Scan for the cell matching the given text and deliver its [X, Y] coordinate at center. 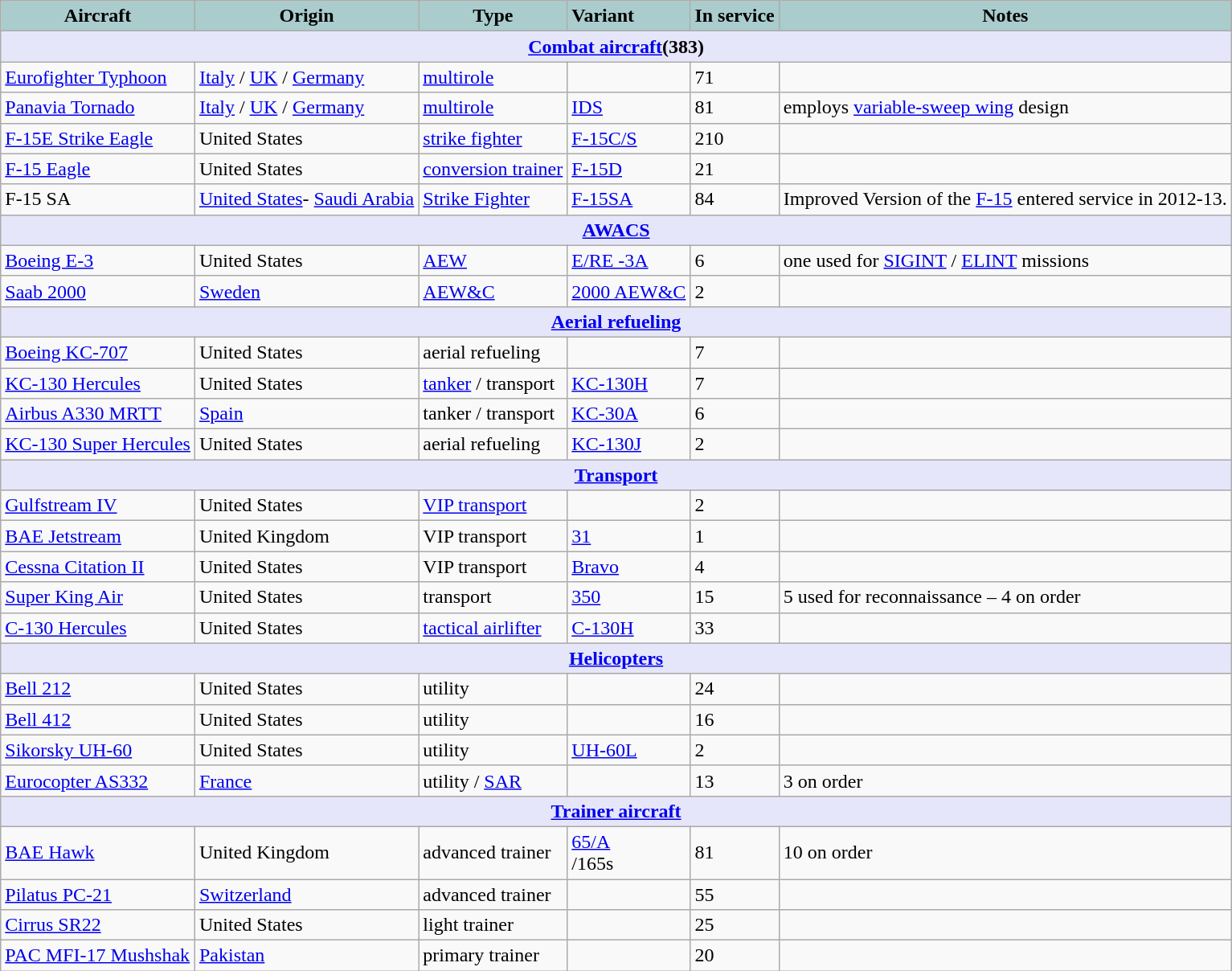
Saab 2000 [98, 291]
210 [735, 138]
10 on order [1005, 852]
transport [493, 597]
33 [735, 628]
KC-130 Super Hercules [98, 445]
Eurofighter Typhoon [98, 77]
Cessna Citation II [98, 567]
Sweden [306, 291]
4 [735, 567]
In service [735, 16]
F-15 SA [98, 199]
Variant [628, 16]
Panavia Tornado [98, 108]
Combat aircraft(383) [616, 47]
Transport [616, 475]
Aerial refueling [616, 322]
Trainer aircraft [616, 811]
5 used for reconnaissance – 4 on order [1005, 597]
AEW [493, 260]
KC-130H [628, 383]
conversion trainer [493, 169]
one used for SIGINT / ELINT missions [1005, 260]
3 on order [1005, 780]
United States- Saudi Arabia [306, 199]
Improved Version of the F-15 entered service in 2012-13. [1005, 199]
84 [735, 199]
24 [735, 689]
light trainer [493, 925]
Cirrus SR22 [98, 925]
utility / SAR [493, 780]
Switzerland [306, 895]
31 [628, 536]
Boeing E-3 [98, 260]
C-130 Hercules [98, 628]
Strike Fighter [493, 199]
Eurocopter AS332 [98, 780]
Bravo [628, 567]
PAC MFI-17 Mushshak [98, 956]
employs variable-sweep wing design [1005, 108]
primary trainer [493, 956]
AEW&C [493, 291]
13 [735, 780]
15 [735, 597]
F-15 Eagle [98, 169]
KC-130J [628, 445]
F-15C/S [628, 138]
Super King Air [98, 597]
C-130H [628, 628]
KC-30A [628, 414]
Bell 412 [98, 719]
BAE Jetstream [98, 536]
Pakistan [306, 956]
71 [735, 77]
55 [735, 895]
Sikorsky UH-60 [98, 750]
Notes [1005, 16]
France [306, 780]
F-15D [628, 169]
Boeing KC-707 [98, 352]
Origin [306, 16]
UH-60L [628, 750]
F-15E Strike Eagle [98, 138]
Spain [306, 414]
E/RE -3A [628, 260]
Gulfstream IV [98, 506]
Bell 212 [98, 689]
1 [735, 536]
tactical airlifter [493, 628]
16 [735, 719]
65/A/165s [628, 852]
21 [735, 169]
2000 AEW&C [628, 291]
F-15SA [628, 199]
Aircraft [98, 16]
KC-130 Hercules [98, 383]
IDS [628, 108]
BAE Hawk [98, 852]
Airbus A330 MRTT [98, 414]
350 [628, 597]
Helicopters [616, 658]
Type [493, 16]
20 [735, 956]
strike fighter [493, 138]
AWACS [616, 230]
25 [735, 925]
Pilatus PC-21 [98, 895]
